Pinpoint the cell where the given text exists, returning its [x, y] midpoint coordinate. 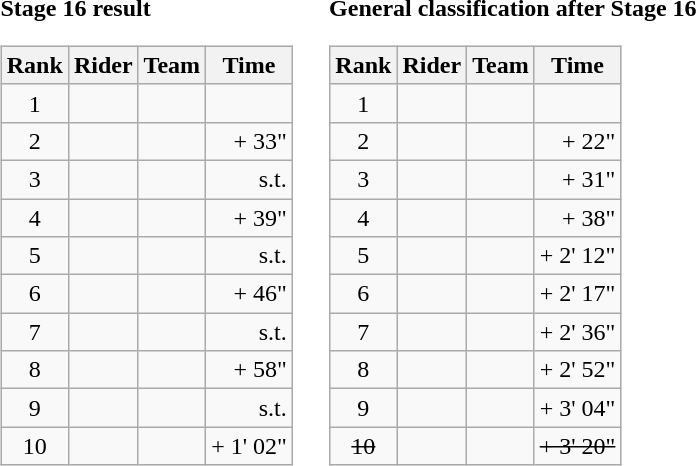
+ 39" [250, 217]
+ 46" [250, 294]
+ 31" [578, 179]
+ 2' 17" [578, 294]
+ 2' 52" [578, 370]
+ 33" [250, 141]
+ 3' 20" [578, 446]
+ 3' 04" [578, 408]
+ 22" [578, 141]
+ 2' 36" [578, 332]
+ 2' 12" [578, 256]
+ 38" [578, 217]
+ 1' 02" [250, 446]
+ 58" [250, 370]
